Pinpoint the cell where the given text exists, returning its (x, y) midpoint coordinate. 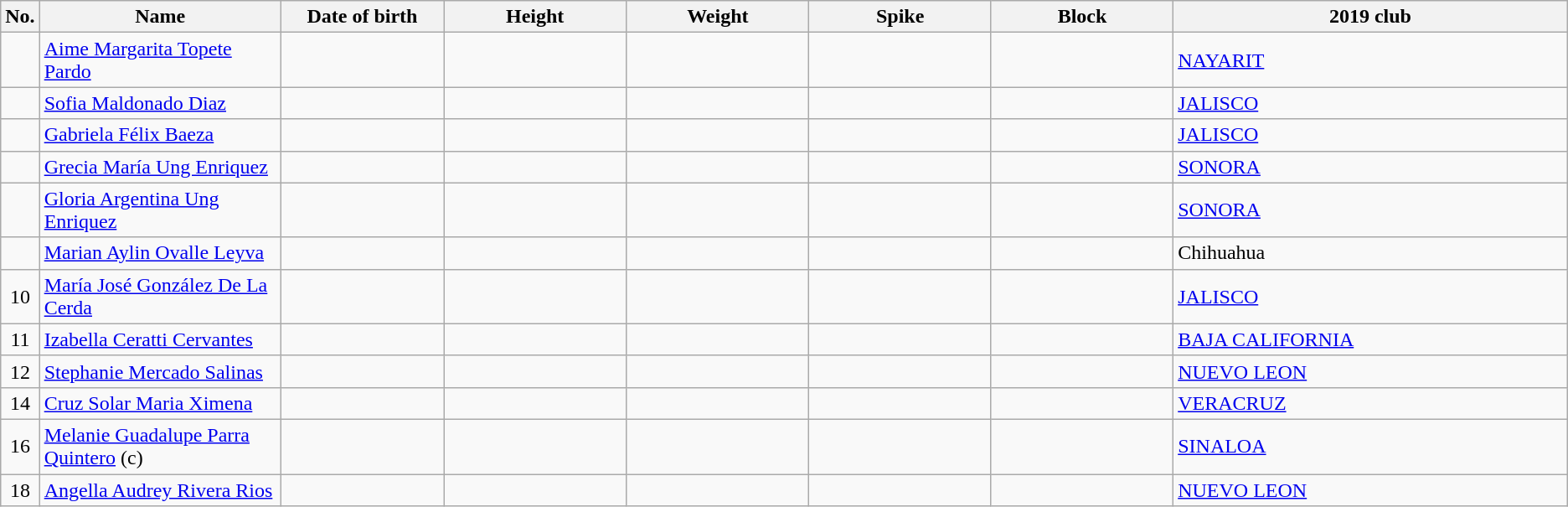
18 (20, 490)
10 (20, 297)
VERACRUZ (1370, 403)
12 (20, 371)
Block (1082, 17)
Angella Audrey Rivera Rios (160, 490)
María José González De La Cerda (160, 297)
Melanie Guadalupe Parra Quintero (c) (160, 446)
11 (20, 339)
2019 club (1370, 17)
SINALOA (1370, 446)
Sofia Maldonado Diaz (160, 103)
16 (20, 446)
BAJA CALIFORNIA (1370, 339)
Grecia María Ung Enriquez (160, 167)
Izabella Ceratti Cervantes (160, 339)
Height (535, 17)
NAYARIT (1370, 60)
Chihuahua (1370, 253)
Cruz Solar Maria Ximena (160, 403)
No. (20, 17)
Stephanie Mercado Salinas (160, 371)
Name (160, 17)
Marian Aylin Ovalle Leyva (160, 253)
Spike (900, 17)
Gabriela Félix Baeza (160, 135)
Gloria Argentina Ung Enriquez (160, 210)
Aime Margarita Topete Pardo (160, 60)
14 (20, 403)
Date of birth (362, 17)
Weight (718, 17)
